Detect which cell encompasses the target text, then output its [X, Y] center coordinate. 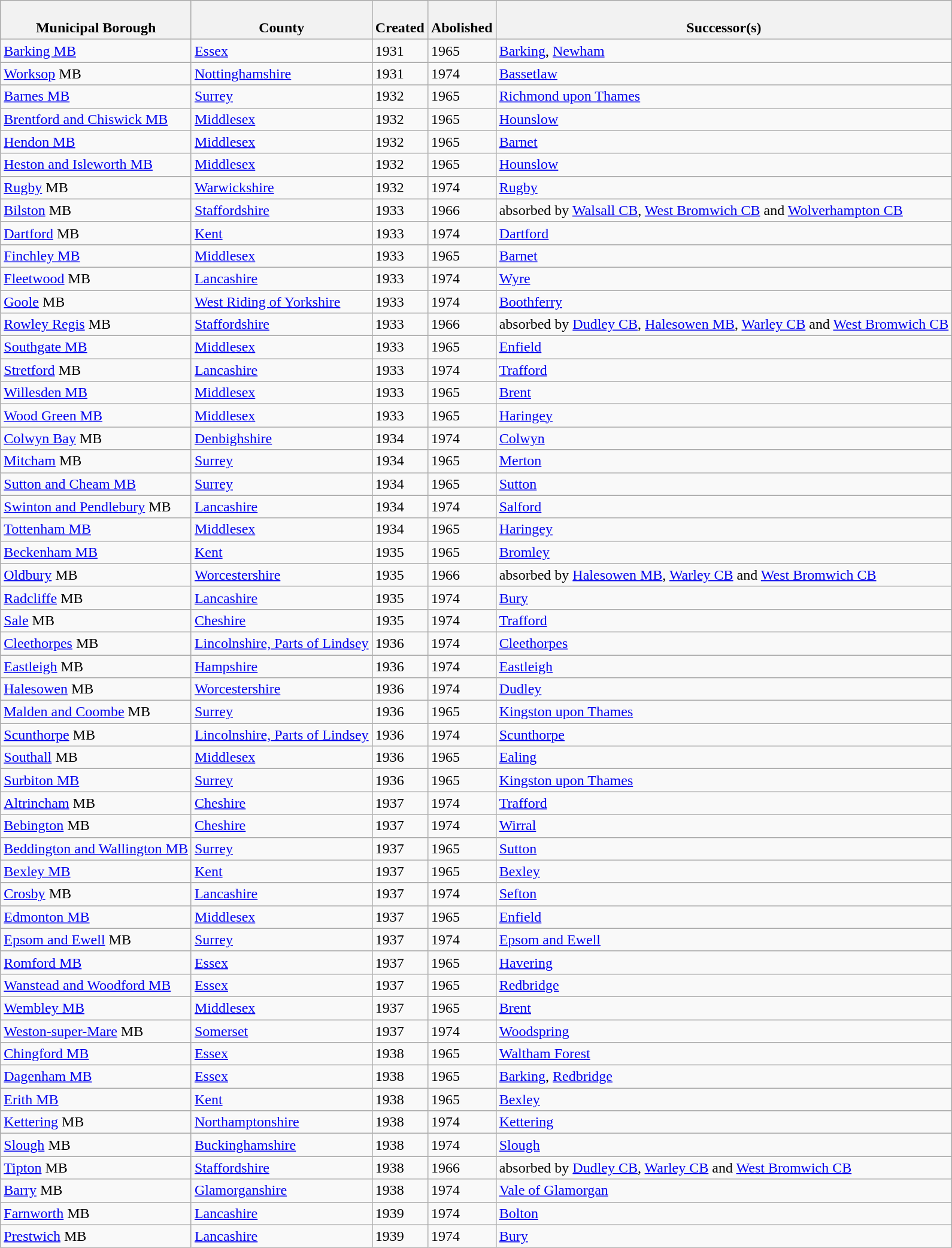
Prestwich MB [96, 1236]
Slough [724, 1145]
Warwickshire [281, 187]
Slough MB [96, 1145]
Tottenham MB [96, 529]
Kettering [724, 1122]
Goole MB [96, 301]
Edmonton MB [96, 917]
West Riding of Yorkshire [281, 301]
Wembley MB [96, 1008]
Dudley [724, 689]
Sefton [724, 894]
Bromley [724, 552]
Romford MB [96, 962]
Crosby MB [96, 894]
absorbed by Halesowen MB, Warley CB and West Bromwich CB [724, 575]
Tipton MB [96, 1168]
Stretford MB [96, 370]
Halesowen MB [96, 689]
Beddington and Wallington MB [96, 849]
Dartford [724, 233]
Barnes MB [96, 96]
Wirral [724, 826]
Wyre [724, 278]
Epsom and Ewell [724, 940]
Mitcham MB [96, 461]
Nottinghamshire [281, 74]
Epsom and Ewell MB [96, 940]
Heston and Isleworth MB [96, 165]
Bolton [724, 1213]
Colwyn [724, 438]
Barking MB [96, 51]
Rugby [724, 187]
Worksop MB [96, 74]
County [281, 20]
Richmond upon Thames [724, 96]
Havering [724, 962]
Weston-super-Mare MB [96, 1031]
Malden and Coombe MB [96, 712]
Salford [724, 507]
Abolished [462, 20]
Sutton and Cheam MB [96, 484]
Radcliffe MB [96, 598]
Northamptonshire [281, 1122]
Merton [724, 461]
Buckinghamshire [281, 1145]
absorbed by Walsall CB, West Bromwich CB and Wolverhampton CB [724, 210]
Redbridge [724, 985]
Oldbury MB [96, 575]
Wanstead and Woodford MB [96, 985]
Swinton and Pendlebury MB [96, 507]
Farnworth MB [96, 1213]
absorbed by Dudley CB, Warley CB and West Bromwich CB [724, 1168]
Cleethorpes MB [96, 643]
Barking, Redbridge [724, 1077]
Eastleigh [724, 667]
Scunthorpe [724, 735]
Ealing [724, 758]
Brentford and Chiswick MB [96, 119]
Boothferry [724, 301]
Beckenham MB [96, 552]
Finchley MB [96, 256]
Hampshire [281, 667]
Denbighshire [281, 438]
Southgate MB [96, 347]
Willesden MB [96, 393]
Altrincham MB [96, 803]
Bebington MB [96, 826]
Colwyn Bay MB [96, 438]
Eastleigh MB [96, 667]
Southall MB [96, 758]
Created [400, 20]
Woodspring [724, 1031]
Chingford MB [96, 1054]
Cleethorpes [724, 643]
Bexley MB [96, 871]
Glamorganshire [281, 1191]
Barking, Newham [724, 51]
Municipal Borough [96, 20]
Erith MB [96, 1099]
Vale of Glamorgan [724, 1191]
Wood Green MB [96, 416]
Fleetwood MB [96, 278]
Barry MB [96, 1191]
absorbed by Dudley CB, Halesowen MB, Warley CB and West Bromwich CB [724, 325]
Surbiton MB [96, 780]
Bilston MB [96, 210]
Somerset [281, 1031]
Waltham Forest [724, 1054]
Hendon MB [96, 142]
Successor(s) [724, 20]
Bassetlaw [724, 74]
Scunthorpe MB [96, 735]
Sale MB [96, 620]
Rowley Regis MB [96, 325]
Kettering MB [96, 1122]
Dartford MB [96, 233]
Rugby MB [96, 187]
Dagenham MB [96, 1077]
